Provide the [X, Y] coordinate of the cell's center where the given text is located.  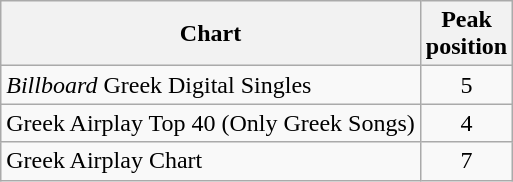
Chart [211, 34]
Greek Airplay Chart [211, 161]
4 [466, 123]
Peakposition [466, 34]
7 [466, 161]
5 [466, 85]
Greek Airplay Top 40 (Only Greek Songs) [211, 123]
Billboard Greek Digital Singles [211, 85]
